Detect which cell encompasses the target text, then output its [X, Y] center coordinate. 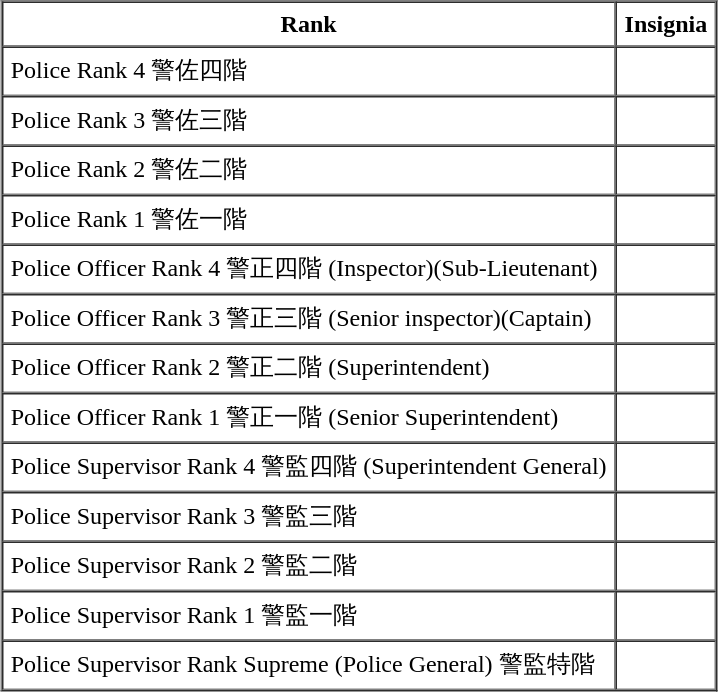
Police Rank 4 警佐四階 [309, 71]
Police Officer Rank 3 警正三階 (Senior inspector)(Captain) [309, 319]
Police Supervisor Rank 3 警監三階 [309, 517]
Police Officer Rank 4 警正四階 (Inspector)(Sub-Lieutenant) [309, 269]
Police Supervisor Rank Supreme (Police General) 警監特階 [309, 665]
Police Rank 3 警佐三階 [309, 121]
Police Supervisor Rank 2 警監二階 [309, 567]
Police Supervisor Rank 4 警監四階 (Superintendent General) [309, 467]
Rank [309, 24]
Police Officer Rank 1 警正一階 (Senior Superintendent) [309, 418]
Police Officer Rank 2 警正二階 (Superintendent) [309, 369]
Insignia [666, 24]
Police Rank 2 警佐二階 [309, 171]
Police Rank 1 警佐一階 [309, 220]
Police Supervisor Rank 1 警監一階 [309, 616]
